Detect which cell encompasses the target text, then output its (X, Y) center coordinate. 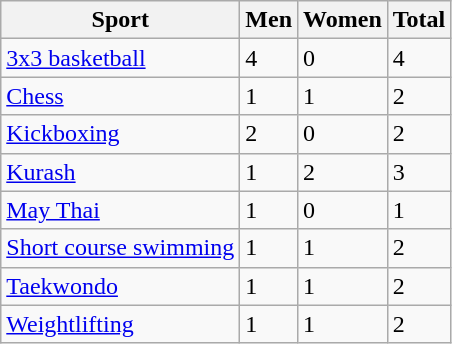
Kickboxing (120, 134)
3x3 basketball (120, 58)
Weightlifting (120, 324)
3 (419, 172)
Taekwondo (120, 286)
Sport (120, 20)
May Thai (120, 210)
Kurash (120, 172)
Men (269, 20)
Chess (120, 96)
Total (419, 20)
Short course swimming (120, 248)
Women (343, 20)
